Search for the cell housing the specified text and yield its [X, Y] center coordinate. 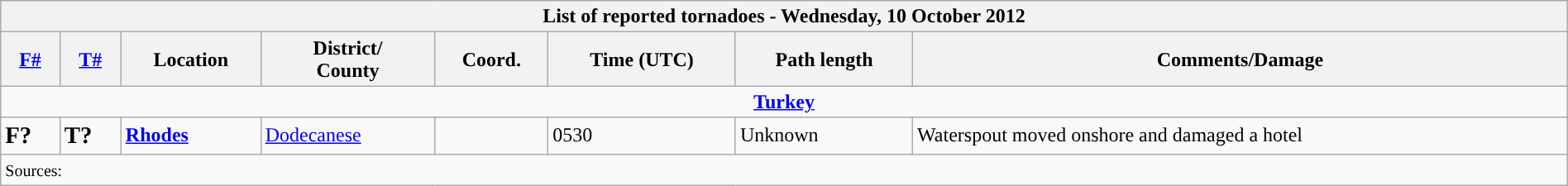
Comments/Damage [1241, 60]
T# [90, 60]
T? [90, 136]
F# [30, 60]
Turkey [784, 102]
Dodecanese [347, 136]
Waterspout moved onshore and damaged a hotel [1241, 136]
List of reported tornadoes - Wednesday, 10 October 2012 [784, 17]
Rhodes [190, 136]
Time (UTC) [642, 60]
District/County [347, 60]
0530 [642, 136]
Unknown [824, 136]
Location [190, 60]
F? [30, 136]
Path length [824, 60]
Sources: [784, 169]
Coord. [491, 60]
